Detect which cell encompasses the target text, then output its (X, Y) center coordinate. 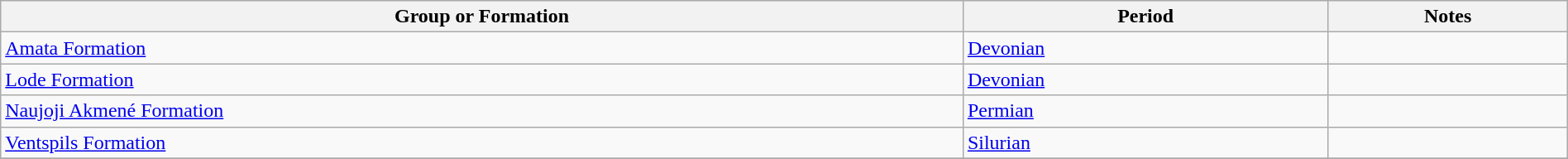
Amata Formation (482, 48)
Group or Formation (482, 17)
Permian (1145, 111)
Notes (1447, 17)
Lode Formation (482, 79)
Silurian (1145, 142)
Naujoji Akmené Formation (482, 111)
Period (1145, 17)
Ventspils Formation (482, 142)
